Provide the (X, Y) coordinate of the cell's center where the given text is located.  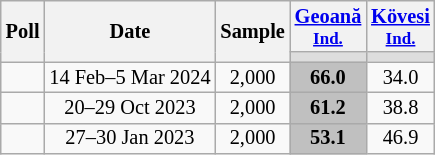
14 Feb–5 Mar 2024 (130, 78)
38.8 (400, 108)
GeoanăInd. (328, 26)
27–30 Jan 2023 (130, 138)
66.0 (328, 78)
Sample (252, 30)
20–29 Oct 2023 (130, 108)
Poll (23, 30)
34.0 (400, 78)
Date (130, 30)
46.9 (400, 138)
61.2 (328, 108)
KövesiInd. (400, 26)
53.1 (328, 138)
